Locate the cell with the specified text and output its (X, Y) center coordinate. 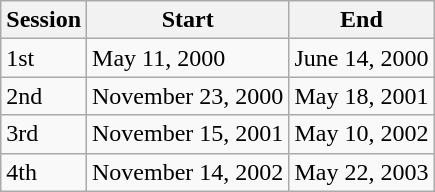
End (362, 20)
May 11, 2000 (188, 58)
Session (44, 20)
November 23, 2000 (188, 96)
May 22, 2003 (362, 172)
4th (44, 172)
November 15, 2001 (188, 134)
June 14, 2000 (362, 58)
November 14, 2002 (188, 172)
3rd (44, 134)
May 18, 2001 (362, 96)
2nd (44, 96)
1st (44, 58)
Start (188, 20)
May 10, 2002 (362, 134)
